Locate the cell with the specified text and output its [X, Y] center coordinate. 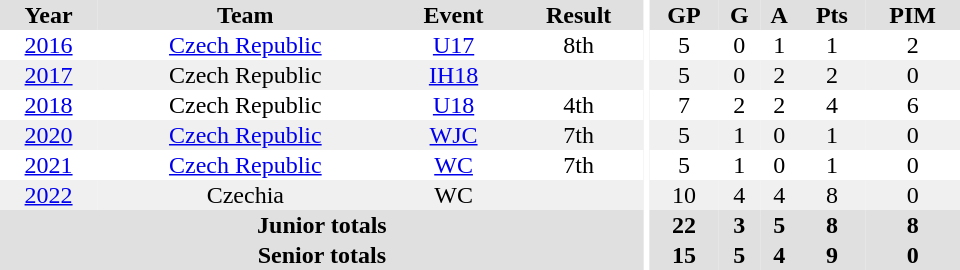
Event [454, 15]
IH18 [454, 75]
2018 [48, 105]
7 [684, 105]
U17 [454, 45]
22 [684, 225]
9 [832, 255]
Senior totals [322, 255]
2020 [48, 135]
GP [684, 15]
Team [245, 15]
10 [684, 195]
Year [48, 15]
6 [912, 105]
Pts [832, 15]
4th [579, 105]
A [780, 15]
3 [740, 225]
2016 [48, 45]
15 [684, 255]
Result [579, 15]
Czechia [245, 195]
WJC [454, 135]
U18 [454, 105]
PIM [912, 15]
2021 [48, 165]
8th [579, 45]
2017 [48, 75]
Junior totals [322, 225]
2022 [48, 195]
G [740, 15]
